Detect which cell encompasses the target text, then output its (X, Y) center coordinate. 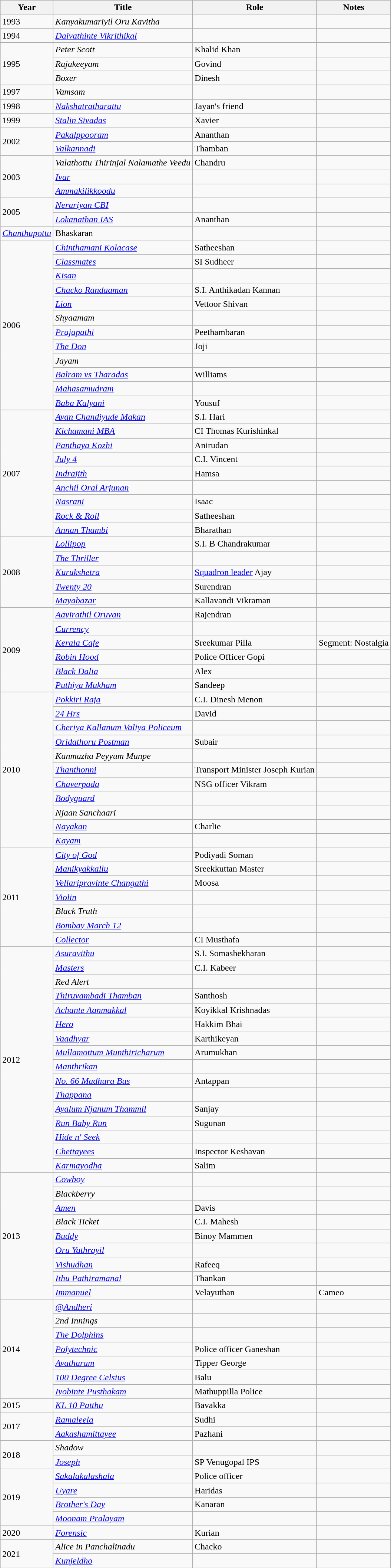
Thanthonni (123, 770)
Rajakeeyam (123, 64)
Chaverpada (123, 784)
Twenty 20 (123, 586)
NSG officer Vikram (255, 784)
Chacko (255, 1547)
The Dolphins (123, 1335)
Lion (123, 304)
Cheriya Kallanum Valiya Policeum (123, 728)
Shyaamam (123, 318)
1998 (27, 106)
Hakkim Bhai (255, 1024)
Sandeep (255, 685)
Vellaripravinte Changathi (123, 883)
Lollipop (123, 544)
Kanyakumariyil Oru Kavitha (123, 22)
2015 (27, 1405)
Prajapathi (123, 332)
Binoy Mammen (255, 1236)
Kanmazha Peyyum Munpe (123, 756)
Avan Chandiyude Makan (123, 417)
2020 (27, 1533)
Police officer (255, 1476)
Immanuel (123, 1292)
Anchil Oral Arjunan (123, 488)
Mathuppilla Police (255, 1391)
The Don (123, 346)
Kerala Cafe (123, 643)
Isaac (255, 502)
CI Thomas Kurishinkal (255, 431)
Classmates (123, 262)
Kayam (123, 840)
Cowboy (123, 1180)
Masters (123, 968)
100 Degree Celsius (123, 1377)
Jayan's friend (255, 106)
S.I. Somashekharan (255, 954)
Uyare (123, 1490)
Avatharam (123, 1363)
Santhosh (255, 996)
Kisan (123, 276)
Aakashamittayee (123, 1434)
Baba Kalyani (123, 403)
Khalid Khan (255, 50)
Aayirathil Oruvan (123, 614)
Pokkiri Raja (123, 699)
Sakalakalashala (123, 1476)
Oru Yathrayil (123, 1250)
SI Sudheer (255, 262)
2002 (27, 141)
1999 (27, 120)
Black Ticket (123, 1222)
Stalin Sivadas (123, 120)
C.I. Dinesh Menon (255, 699)
Thankan (255, 1278)
Pakalppooram (123, 134)
2019 (27, 1497)
Sudhi (255, 1420)
Vettoor Shivan (255, 304)
Year (27, 7)
Balu (255, 1377)
Valkannadi (123, 148)
Moonam Pralayam (123, 1518)
Alex (255, 671)
Vishudhan (123, 1264)
Notes (354, 7)
Mahasamudram (123, 388)
Chettayees (123, 1151)
Indrajith (123, 473)
Karmayodha (123, 1165)
Police Officer Gopi (255, 657)
Arumukhan (255, 1052)
Mullamottum Munthiricharum (123, 1052)
Sanjay (255, 1109)
Puthiya Mukham (123, 685)
Thiruvambadi Thamban (123, 996)
Kanaran (255, 1504)
Davis (255, 1208)
2021 (27, 1554)
Buddy (123, 1236)
Podiyadi Soman (255, 854)
David (255, 714)
Moosa (255, 883)
Salim (255, 1165)
2005 (27, 212)
Peter Scott (123, 50)
Black Dalia (123, 671)
2010 (27, 770)
Chinthamani Kolacase (123, 247)
C.I. Kabeer (255, 968)
Karthikeyan (255, 1038)
Nerariyan CBI (123, 205)
Squadron leader Ajay (255, 572)
2018 (27, 1455)
Thappana (123, 1095)
Hero (123, 1024)
Annan Thambi (123, 530)
Sreekkuttan Master (255, 869)
2017 (27, 1427)
S.I. Anthikadan Kannan (255, 290)
Segment: Nostalgia (354, 643)
Chanthupottu (27, 233)
1993 (27, 22)
Forensic (123, 1533)
Rock & Roll (123, 516)
Blackberry (123, 1194)
Role (255, 7)
Nasrani (123, 502)
1995 (27, 64)
Dinesh (255, 78)
2013 (27, 1236)
S.I. Hari (255, 417)
Daivathinte Vikrithikal (123, 36)
Collector (123, 939)
Chacko Randaaman (123, 290)
Transport Minister Joseph Kurian (255, 770)
Red Alert (123, 982)
No. 66 Madhura Bus (123, 1081)
Polytechnic (123, 1349)
Kurukshetra (123, 572)
Inspector Keshavan (255, 1151)
2008 (27, 572)
Tipper George (255, 1363)
Ramaleela (123, 1420)
Ammakilikkoodu (123, 191)
Jayam (123, 360)
Anirudan (255, 445)
Panthaya Kozhi (123, 445)
Shadow (123, 1448)
2007 (27, 473)
Surendran (255, 586)
Kichamani MBA (123, 431)
Govind (255, 64)
Charlie (255, 826)
Oridathoru Postman (123, 742)
Nakshatratharattu (123, 106)
KL 10 Patthu (123, 1405)
Cameo (354, 1292)
Bodyguard (123, 798)
2nd Innings (123, 1321)
Mayabazar (123, 600)
1997 (27, 92)
Violin (123, 897)
Vamsam (123, 92)
Title (123, 7)
Hide n' Seek (123, 1137)
Joseph (123, 1462)
Brother's Day (123, 1504)
Hamsa (255, 473)
Nayakan (123, 826)
2003 (27, 177)
Currency (123, 629)
Robin Hood (123, 657)
Boxer (123, 78)
Bombay March 12 (123, 925)
Bavakka (255, 1405)
Ayalum Njanum Thammil (123, 1109)
Kunjeldho (123, 1561)
1994 (27, 36)
Velayuthan (255, 1292)
Subair (255, 742)
Bhaskaran (123, 233)
Black Truth (123, 911)
Sugunan (255, 1123)
The Thriller (123, 558)
Manikyakkallu (123, 869)
24 Hrs (123, 714)
Haridas (255, 1490)
S.I. B Chandrakumar (255, 544)
Xavier (255, 120)
Antappan (255, 1081)
Yousuf (255, 403)
City of God (123, 854)
Thamban (255, 148)
@Andheri (123, 1306)
Asuravithu (123, 954)
C.I. Vincent (255, 459)
2011 (27, 897)
Alice in Panchalinadu (123, 1547)
Lokanathan IAS (123, 219)
Manthrikan (123, 1066)
Sreekumar Pilla (255, 643)
Police officer Ganeshan (255, 1349)
Rajendran (255, 614)
2014 (27, 1349)
Balram vs Tharadas (123, 374)
Bharathan (255, 530)
Williams (255, 374)
CI Musthafa (255, 939)
Achante Aanmakkal (123, 1010)
Run Baby Run (123, 1123)
Iyobinte Pusthakam (123, 1391)
2009 (27, 650)
Vaadhyar (123, 1038)
Njaan Sanchaari (123, 812)
Valathottu Thirinjal Nalamathe Veedu (123, 163)
July 4 (123, 459)
SP Venugopal IPS (255, 1462)
Ivar (123, 177)
Ithu Pathiramanal (123, 1278)
Kallavandi Vikraman (255, 600)
2006 (27, 325)
C.I. Mahesh (255, 1222)
Kurian (255, 1533)
Peethambaran (255, 332)
Joji (255, 346)
Rafeeq (255, 1264)
2012 (27, 1060)
Pazhani (255, 1434)
Koyikkal Krishnadas (255, 1010)
Chandru (255, 163)
Amen (123, 1208)
